Scan for the cell matching the given text and deliver its (X, Y) coordinate at center. 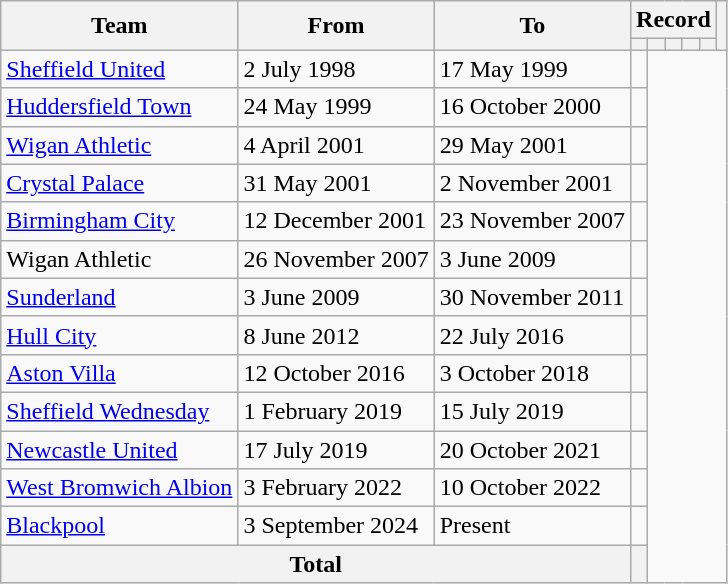
15 July 2019 (532, 411)
Record (674, 20)
From (336, 26)
24 May 1999 (336, 107)
3 February 2022 (336, 488)
1 February 2019 (336, 411)
22 July 2016 (532, 335)
Aston Villa (120, 373)
12 December 2001 (336, 221)
10 October 2022 (532, 488)
3 October 2018 (532, 373)
Huddersfield Town (120, 107)
Present (532, 526)
23 November 2007 (532, 221)
17 July 2019 (336, 449)
Hull City (120, 335)
2 November 2001 (532, 183)
4 April 2001 (336, 145)
West Bromwich Albion (120, 488)
26 November 2007 (336, 259)
31 May 2001 (336, 183)
Total (316, 564)
8 June 2012 (336, 335)
Blackpool (120, 526)
16 October 2000 (532, 107)
Sheffield United (120, 69)
20 October 2021 (532, 449)
Sheffield Wednesday (120, 411)
Newcastle United (120, 449)
3 September 2024 (336, 526)
29 May 2001 (532, 145)
Sunderland (120, 297)
Team (120, 26)
17 May 1999 (532, 69)
To (532, 26)
12 October 2016 (336, 373)
30 November 2011 (532, 297)
Crystal Palace (120, 183)
2 July 1998 (336, 69)
Birmingham City (120, 221)
